Provide the [x, y] coordinate of the cell's center where the given text is located.  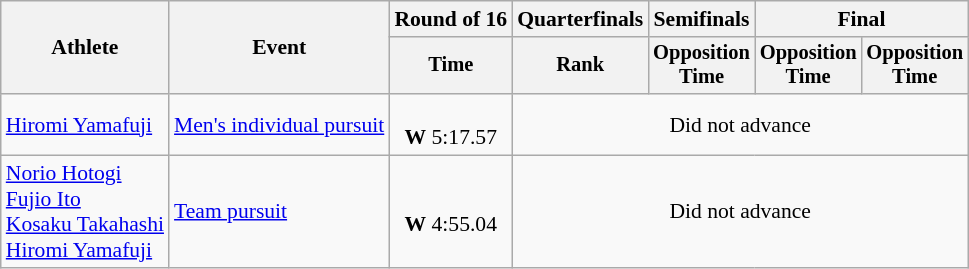
Team pursuit [279, 212]
Final [862, 19]
Men's individual pursuit [279, 124]
Quarterfinals [580, 19]
W 4:55.04 [450, 212]
Rank [580, 66]
Time [450, 66]
Athlete [85, 48]
Round of 16 [450, 19]
W 5:17.57 [450, 124]
Event [279, 48]
Hiromi Yamafuji [85, 124]
Semifinals [702, 19]
Norio HotogiFujio ItoKosaku TakahashiHiromi Yamafuji [85, 212]
